Search for the cell housing the specified text and yield its [X, Y] center coordinate. 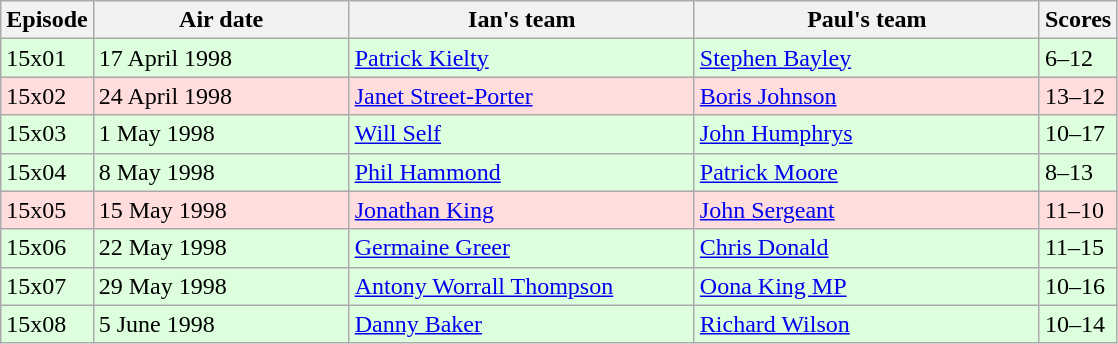
Ian's team [522, 20]
Janet Street-Porter [522, 96]
15x07 [47, 286]
15x08 [47, 324]
8–13 [1078, 172]
15x04 [47, 172]
John Sergeant [866, 210]
Danny Baker [522, 324]
15 May 1998 [221, 210]
Air date [221, 20]
17 April 1998 [221, 58]
Boris Johnson [866, 96]
Jonathan King [522, 210]
15x01 [47, 58]
Stephen Bayley [866, 58]
Antony Worrall Thompson [522, 286]
1 May 1998 [221, 134]
10–14 [1078, 324]
11–10 [1078, 210]
Episode [47, 20]
15x03 [47, 134]
13–12 [1078, 96]
Richard Wilson [866, 324]
15x02 [47, 96]
Scores [1078, 20]
Germaine Greer [522, 248]
5 June 1998 [221, 324]
15x05 [47, 210]
6–12 [1078, 58]
8 May 1998 [221, 172]
10–16 [1078, 286]
John Humphrys [866, 134]
Oona King MP [866, 286]
Chris Donald [866, 248]
Phil Hammond [522, 172]
11–15 [1078, 248]
Paul's team [866, 20]
29 May 1998 [221, 286]
22 May 1998 [221, 248]
24 April 1998 [221, 96]
Will Self [522, 134]
Patrick Kielty [522, 58]
15x06 [47, 248]
10–17 [1078, 134]
Patrick Moore [866, 172]
